Find where the given text appears and provide that cell's center as [x, y] coordinate. 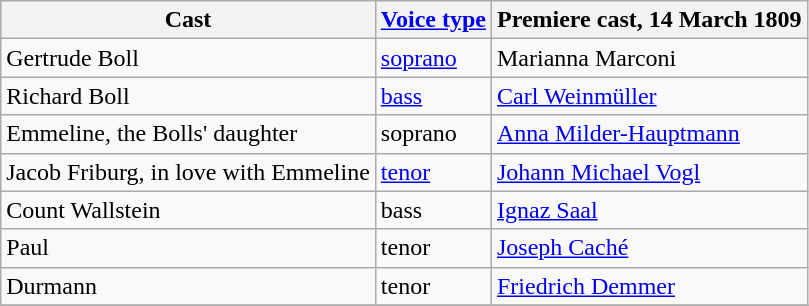
Richard Boll [188, 96]
Jacob Friburg, in love with Emmeline [188, 172]
Friedrich Demmer [649, 286]
Paul [188, 248]
Carl Weinmüller [649, 96]
Emmeline, the Bolls' daughter [188, 134]
Johann Michael Vogl [649, 172]
Anna Milder-Hauptmann [649, 134]
Durmann [188, 286]
Count Wallstein [188, 210]
Marianna Marconi [649, 58]
Gertrude Boll [188, 58]
Ignaz Saal [649, 210]
Joseph Caché [649, 248]
Cast [188, 20]
Premiere cast, 14 March 1809 [649, 20]
Voice type [433, 20]
